Determine the (x, y) coordinate at the center of the cell enclosing the given text.  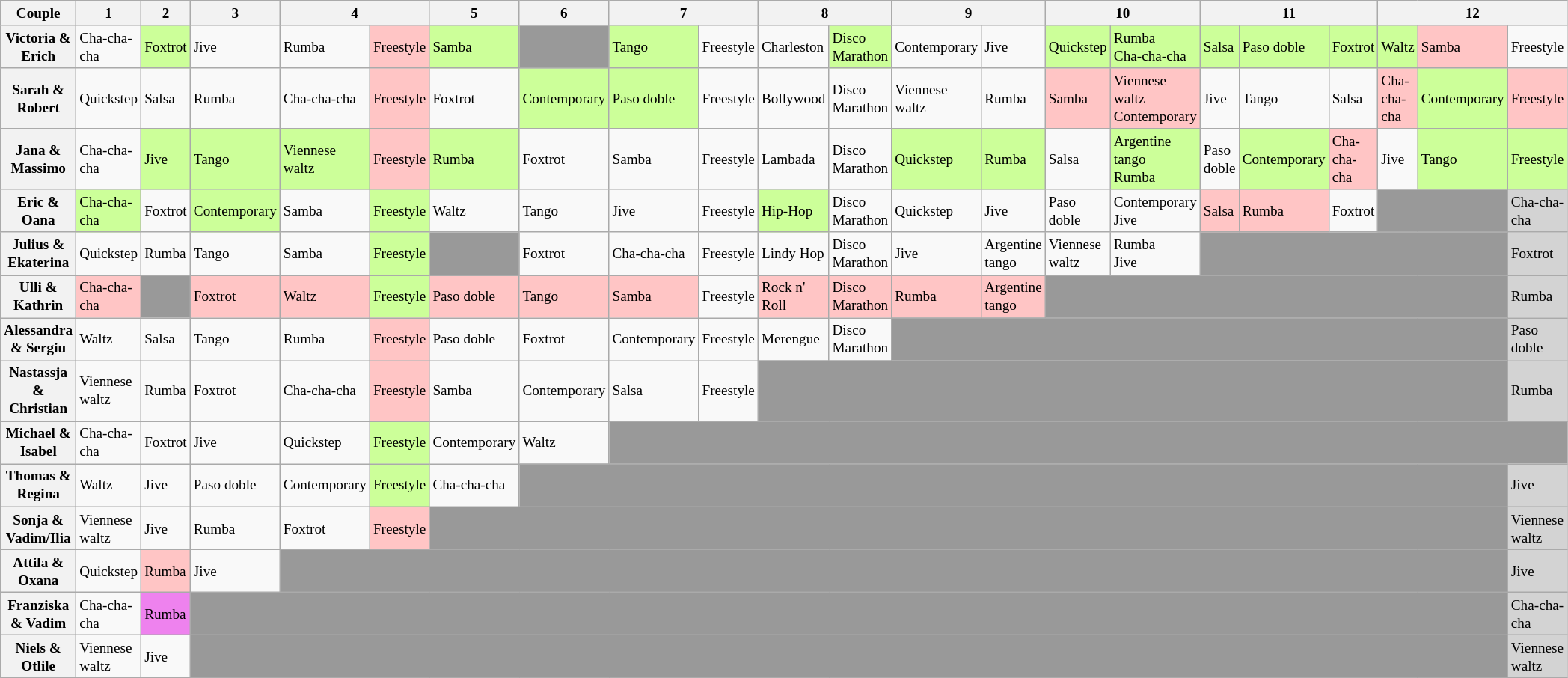
ContemporaryJive (1155, 211)
Julius & Ekaterina (39, 253)
Victoria & Erich (39, 46)
Alessandra & Sergiu (39, 340)
10 (1122, 13)
Sonja & Vadim/Ilia (39, 528)
Niels & Otlile (39, 657)
Thomas & Regina (39, 485)
Couple (39, 13)
RumbaJive (1155, 253)
12 (1472, 13)
2 (166, 13)
Argentine tangoRumba (1155, 159)
Sarah & Robert (39, 99)
7 (684, 13)
Rock n' Roll (793, 296)
Franziska & Vadim (39, 614)
Ulli & Kathrin (39, 296)
3 (235, 13)
Nastassja & Christian (39, 391)
Eric & Oana (39, 211)
Charleston (793, 46)
Bollywood (793, 99)
Lindy Hop (793, 253)
Jana & Massimo (39, 159)
11 (1288, 13)
6 (564, 13)
RumbaCha-cha-cha (1155, 46)
9 (969, 13)
Hip-Hop (793, 211)
Attila & Oxana (39, 570)
8 (824, 13)
Michael & Isabel (39, 443)
Viennese waltzContemporary (1155, 99)
1 (109, 13)
Merengue (793, 340)
5 (474, 13)
Lambada (793, 159)
4 (355, 13)
